Find where the given text appears and provide that cell's center as [x, y] coordinate. 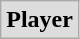
Player [40, 20]
